Capture the cell that displays the provided text and extract its [X, Y] central coordinate. 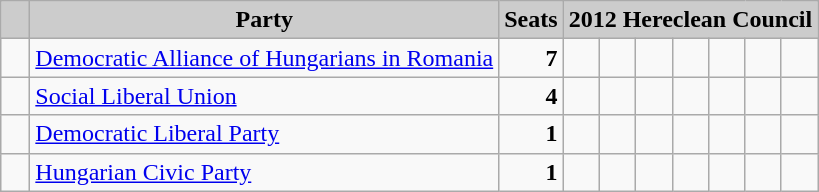
Party [264, 20]
4 [531, 96]
Democratic Liberal Party [264, 134]
Seats [531, 20]
2012 Hereclean Council [690, 20]
Democratic Alliance of Hungarians in Romania [264, 58]
Hungarian Civic Party [264, 172]
Social Liberal Union [264, 96]
7 [531, 58]
